Find where the given text appears and provide that cell's center as [X, Y] coordinate. 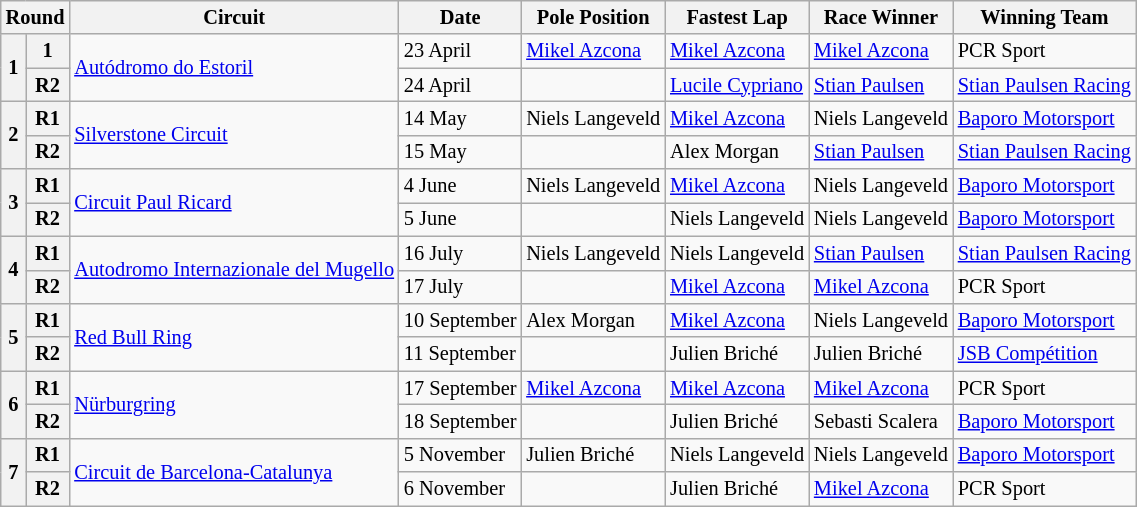
7 [14, 472]
4 [14, 270]
24 April [460, 85]
6 November [460, 489]
Circuit Paul Ricard [234, 202]
4 June [460, 186]
Sebasti Scalera [881, 421]
10 September [460, 320]
JSB Compétition [1044, 354]
3 [14, 202]
11 September [460, 354]
Silverstone Circuit [234, 134]
Circuit de Barcelona-Catalunya [234, 472]
17 September [460, 388]
17 July [460, 287]
14 May [460, 118]
16 July [460, 253]
5 November [460, 455]
Winning Team [1044, 17]
Autódromo do Estoril [234, 68]
6 [14, 404]
23 April [460, 51]
Red Bull Ring [234, 336]
Date [460, 17]
Autodromo Internazionale del Mugello [234, 270]
Race Winner [881, 17]
Circuit [234, 17]
Round [36, 17]
Lucile Cypriano [737, 85]
Nürburgring [234, 404]
18 September [460, 421]
2 [14, 134]
5 [14, 336]
5 June [460, 219]
15 May [460, 152]
Fastest Lap [737, 17]
Pole Position [593, 17]
